Capture the cell that displays the provided text and extract its [X, Y] central coordinate. 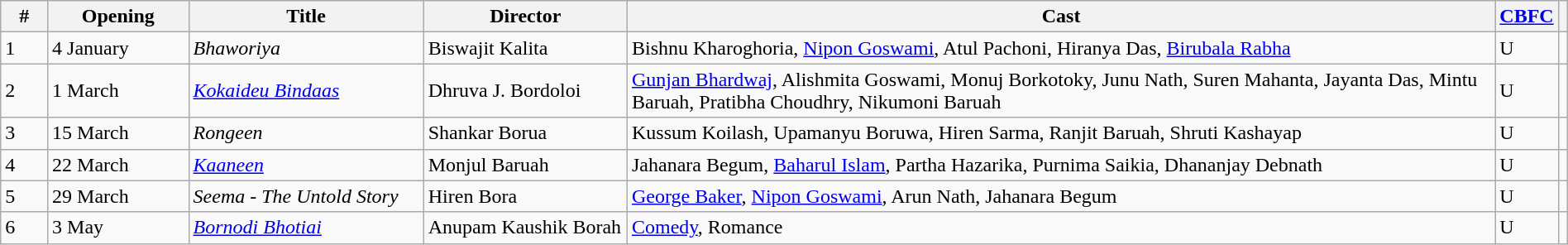
Title [306, 17]
Kussum Koilash, Upamanyu Boruwa, Hiren Sarma, Ranjit Baruah, Shruti Kashayap [1060, 133]
6 [25, 228]
Opening [118, 17]
1 March [118, 91]
Biswajit Kalita [525, 48]
Comedy, Romance [1060, 228]
Dhruva J. Bordoloi [525, 91]
Bornodi Bhotiai [306, 228]
Shankar Borua [525, 133]
Kaaneen [306, 165]
Director [525, 17]
22 March [118, 165]
Seema - The Untold Story [306, 196]
Kokaideu Bindaas [306, 91]
Bhaworiya [306, 48]
Bishnu Kharoghoria, Nipon Goswami, Atul Pachoni, Hiranya Das, Birubala Rabha [1060, 48]
29 March [118, 196]
2 [25, 91]
4 [25, 165]
5 [25, 196]
# [25, 17]
4 January [118, 48]
George Baker, Nipon Goswami, Arun Nath, Jahanara Begum [1060, 196]
Jahanara Begum, Baharul Islam, Partha Hazarika, Purnima Saikia, Dhananjay Debnath [1060, 165]
CBFC [1527, 17]
Hiren Bora [525, 196]
Cast [1060, 17]
15 March [118, 133]
Monjul Baruah [525, 165]
Gunjan Bhardwaj, Alishmita Goswami, Monuj Borkotoky, Junu Nath, Suren Mahanta, Jayanta Das, Mintu Baruah, Pratibha Choudhry, Nikumoni Baruah [1060, 91]
3 May [118, 228]
3 [25, 133]
Anupam Kaushik Borah [525, 228]
Rongeen [306, 133]
1 [25, 48]
